Return the (X, Y) coordinate for the center point of the cell that contains the specified text.  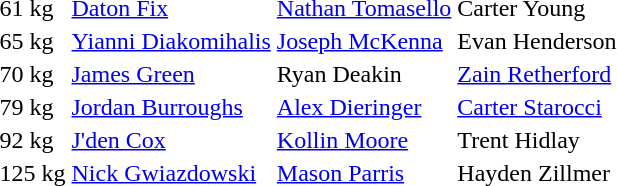
Yianni Diakomihalis (171, 41)
Joseph McKenna (364, 41)
James Green (171, 74)
Alex Dieringer (364, 107)
J'den Cox (171, 140)
Ryan Deakin (364, 74)
Jordan Burroughs (171, 107)
Kollin Moore (364, 140)
